Detect which cell encompasses the target text, then output its (x, y) center coordinate. 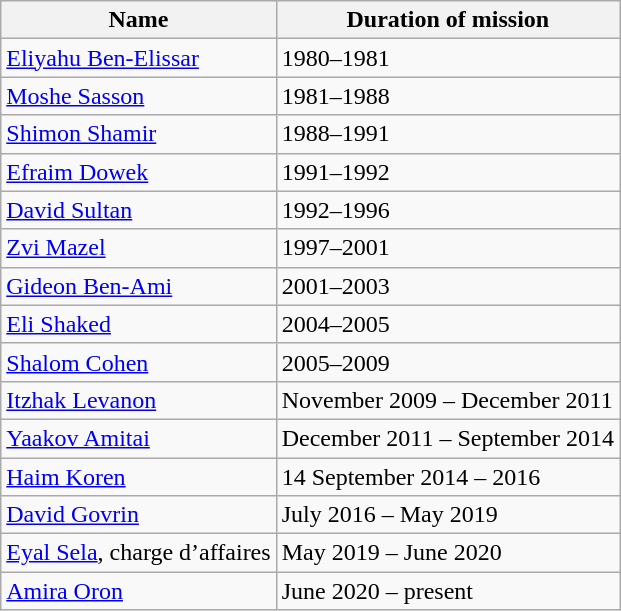
1991–1992 (448, 172)
Eli Shaked (138, 324)
Moshe Sasson (138, 96)
Efraim Dowek (138, 172)
14 September 2014 – 2016 (448, 477)
Shalom Cohen (138, 362)
David Sultan (138, 210)
May 2019 – June 2020 (448, 553)
David Govrin (138, 515)
Gideon Ben-Ami (138, 286)
Name (138, 20)
Eliyahu Ben-Elissar (138, 58)
November 2009 – December 2011 (448, 400)
1988–1991 (448, 134)
1997–2001 (448, 248)
July 2016 – May 2019 (448, 515)
Eyal Sela, charge d’affaires (138, 553)
Haim Koren (138, 477)
December 2011 – September 2014 (448, 438)
2001–2003 (448, 286)
Duration of mission (448, 20)
Shimon Shamir (138, 134)
Amira Oron (138, 591)
2004–2005 (448, 324)
June 2020 – present (448, 591)
Yaakov Amitai (138, 438)
2005–2009 (448, 362)
1992–1996 (448, 210)
Zvi Mazel (138, 248)
1981–1988 (448, 96)
1980–1981 (448, 58)
Itzhak Levanon (138, 400)
